Extract the [x, y] coordinate from the center of the cell holding the provided text.  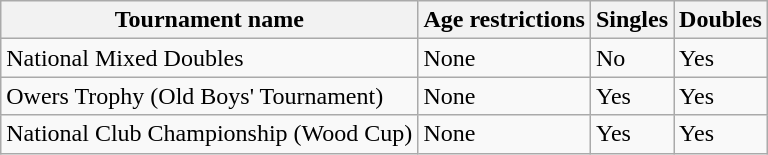
Singles [632, 20]
National Club Championship (Wood Cup) [210, 134]
Owers Trophy (Old Boys' Tournament) [210, 96]
Tournament name [210, 20]
Age restrictions [504, 20]
Doubles [721, 20]
No [632, 58]
National Mixed Doubles [210, 58]
